Search for the cell housing the specified text and yield its [x, y] center coordinate. 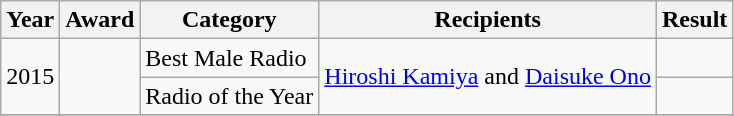
Award [100, 20]
Hiroshi Kamiya and Daisuke Ono [488, 77]
Year [30, 20]
Result [694, 20]
Category [230, 20]
Best Male Radio [230, 58]
Recipients [488, 20]
2015 [30, 77]
Radio of the Year [230, 96]
